Determine the (X, Y) coordinate at the center of the cell enclosing the given text.  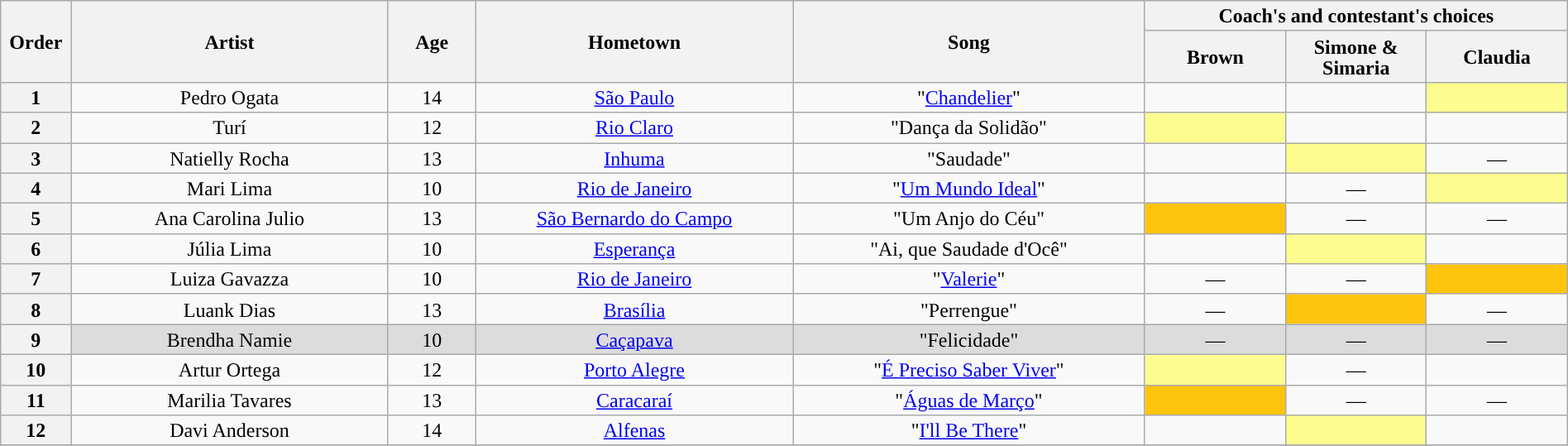
"Valerie" (969, 280)
Brendha Namie (230, 339)
"Ai, que Saudade d'Ocê" (969, 248)
11 (36, 400)
Natielly Rocha (230, 157)
Caçapava (633, 339)
Marilia Tavares (230, 400)
"Perrengue" (969, 309)
"Um Mundo Ideal" (969, 189)
Age (432, 41)
"É Preciso Saber Viver" (969, 369)
6 (36, 248)
Júlia Lima (230, 248)
7 (36, 280)
"Dança da Solidão" (969, 127)
8 (36, 309)
Brasília (633, 309)
Order (36, 41)
4 (36, 189)
9 (36, 339)
Artur Ortega (230, 369)
Hometown (633, 41)
Caracaraí (633, 400)
São Bernardo do Campo (633, 218)
Pedro Ogata (230, 98)
Inhuma (633, 157)
Alfenas (633, 430)
2 (36, 127)
Coach's and contestant's choices (1356, 17)
"Saudade" (969, 157)
Luank Dias (230, 309)
Mari Lima (230, 189)
Davi Anderson (230, 430)
"Um Anjo do Céu" (969, 218)
Claudia (1497, 56)
Rio Claro (633, 127)
Artist (230, 41)
Brown (1215, 56)
São Paulo (633, 98)
Luiza Gavazza (230, 280)
3 (36, 157)
"I'll Be There" (969, 430)
Esperança (633, 248)
1 (36, 98)
Turí (230, 127)
"Águas de Março" (969, 400)
Simone & Simaria (1356, 56)
Song (969, 41)
"Felicidade" (969, 339)
5 (36, 218)
Porto Alegre (633, 369)
"Chandelier" (969, 98)
Ana Carolina Julio (230, 218)
